Return (X, Y) of the center of cell containing provided text 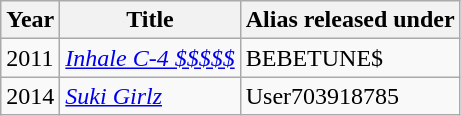
Suki Girlz (150, 96)
2014 (30, 96)
Alias released under (350, 20)
Title (150, 20)
BEBETUNE$ (350, 58)
2011 (30, 58)
Year (30, 20)
User703918785 (350, 96)
Inhale C-4 $$$$$ (150, 58)
